Output the [X, Y] coordinate of the center of the cell containing the given text.  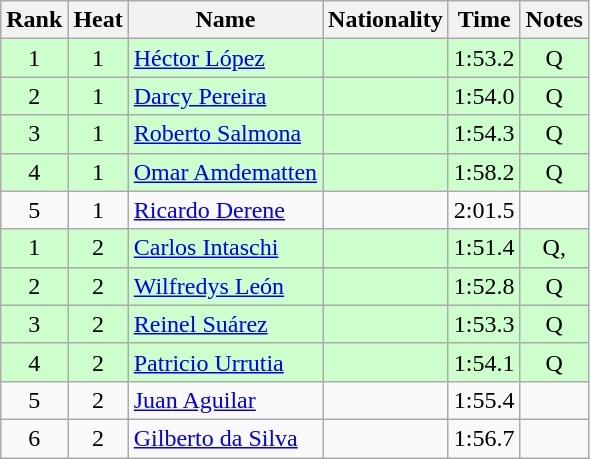
1:56.7 [484, 438]
1:51.4 [484, 248]
Reinel Suárez [225, 324]
Carlos Intaschi [225, 248]
Darcy Pereira [225, 96]
Notes [554, 20]
Name [225, 20]
1:58.2 [484, 172]
Omar Amdematten [225, 172]
Q, [554, 248]
Ricardo Derene [225, 210]
1:54.3 [484, 134]
Wilfredys León [225, 286]
1:52.8 [484, 286]
2:01.5 [484, 210]
Juan Aguilar [225, 400]
Time [484, 20]
Heat [98, 20]
Gilberto da Silva [225, 438]
1:53.2 [484, 58]
Nationality [386, 20]
1:54.1 [484, 362]
Roberto Salmona [225, 134]
Rank [34, 20]
1:53.3 [484, 324]
Patricio Urrutia [225, 362]
1:54.0 [484, 96]
1:55.4 [484, 400]
Héctor López [225, 58]
6 [34, 438]
